Find where the given text appears and provide that cell's center as [x, y] coordinate. 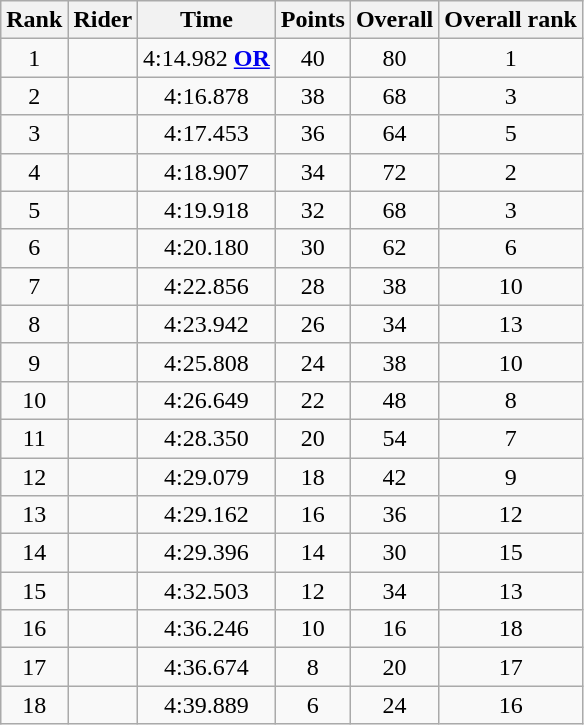
4:25.808 [207, 362]
62 [394, 248]
Points [312, 20]
4:29.079 [207, 477]
Time [207, 20]
4 [34, 172]
42 [394, 477]
28 [312, 286]
Overall [394, 20]
11 [34, 438]
4:29.162 [207, 515]
64 [394, 134]
Rank [34, 20]
4:14.982 OR [207, 58]
80 [394, 58]
4:17.453 [207, 134]
4:16.878 [207, 96]
40 [312, 58]
4:19.918 [207, 210]
26 [312, 324]
54 [394, 438]
4:18.907 [207, 172]
32 [312, 210]
72 [394, 172]
48 [394, 400]
4:28.350 [207, 438]
4:23.942 [207, 324]
Rider [103, 20]
4:36.246 [207, 629]
4:22.856 [207, 286]
4:39.889 [207, 705]
4:26.649 [207, 400]
4:20.180 [207, 248]
4:36.674 [207, 667]
4:29.396 [207, 553]
22 [312, 400]
Overall rank [511, 20]
4:32.503 [207, 591]
